Pinpoint the cell where the given text exists, returning its (X, Y) midpoint coordinate. 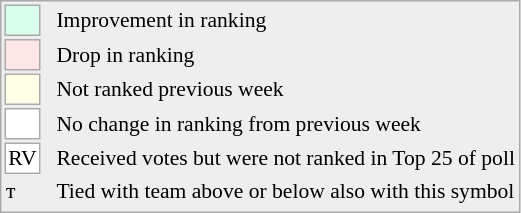
Received votes but were not ranked in Top 25 of poll (286, 158)
Drop in ranking (286, 55)
т (22, 191)
RV (22, 158)
No change in ranking from previous week (286, 124)
Tied with team above or below also with this symbol (286, 191)
Not ranked previous week (286, 90)
Improvement in ranking (286, 20)
